Capture the cell that displays the provided text and extract its [X, Y] central coordinate. 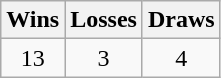
3 [104, 58]
4 [181, 58]
13 [33, 58]
Draws [181, 20]
Losses [104, 20]
Wins [33, 20]
